Capture the cell that displays the provided text and extract its [X, Y] central coordinate. 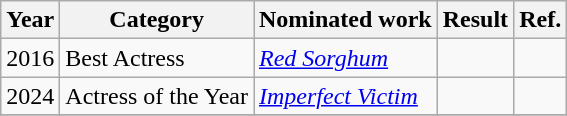
Result [475, 20]
2024 [30, 96]
Ref. [540, 20]
2016 [30, 58]
Red Sorghum [346, 58]
Year [30, 20]
Category [157, 20]
Nominated work [346, 20]
Actress of the Year [157, 96]
Best Actress [157, 58]
Imperfect Victim [346, 96]
